Determine the [X, Y] coordinate at the center of the cell enclosing the given text.  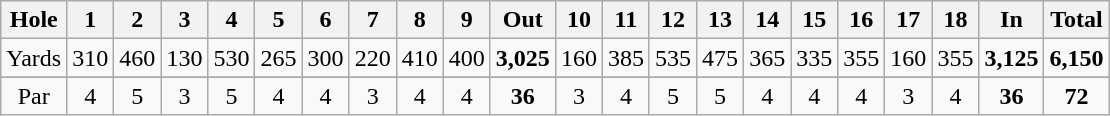
530 [232, 58]
13 [720, 20]
Total [1076, 20]
335 [814, 58]
6 [326, 20]
12 [672, 20]
In [1012, 20]
300 [326, 58]
130 [184, 58]
7 [372, 20]
1 [90, 20]
17 [908, 20]
9 [466, 20]
3,025 [522, 58]
2 [138, 20]
365 [768, 58]
535 [672, 58]
15 [814, 20]
475 [720, 58]
410 [420, 58]
Par [34, 96]
16 [862, 20]
220 [372, 58]
385 [626, 58]
3,125 [1012, 58]
Out [522, 20]
265 [278, 58]
Yards [34, 58]
72 [1076, 96]
6,150 [1076, 58]
Hole [34, 20]
310 [90, 58]
400 [466, 58]
11 [626, 20]
14 [768, 20]
460 [138, 58]
8 [420, 20]
10 [578, 20]
18 [956, 20]
